For the text-containing cell, return its midpoint in [x, y] coordinate format. 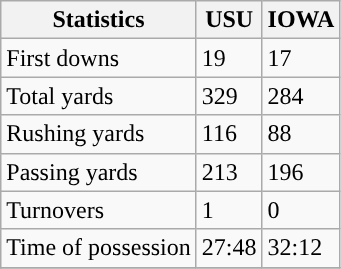
32:12 [301, 248]
USU [229, 20]
196 [301, 172]
88 [301, 134]
0 [301, 210]
Rushing yards [99, 134]
Time of possession [99, 248]
27:48 [229, 248]
1 [229, 210]
17 [301, 58]
Turnovers [99, 210]
116 [229, 134]
Passing yards [99, 172]
IOWA [301, 20]
First downs [99, 58]
329 [229, 96]
19 [229, 58]
Statistics [99, 20]
213 [229, 172]
Total yards [99, 96]
284 [301, 96]
